Locate the cell with the specified text and output its (X, Y) center coordinate. 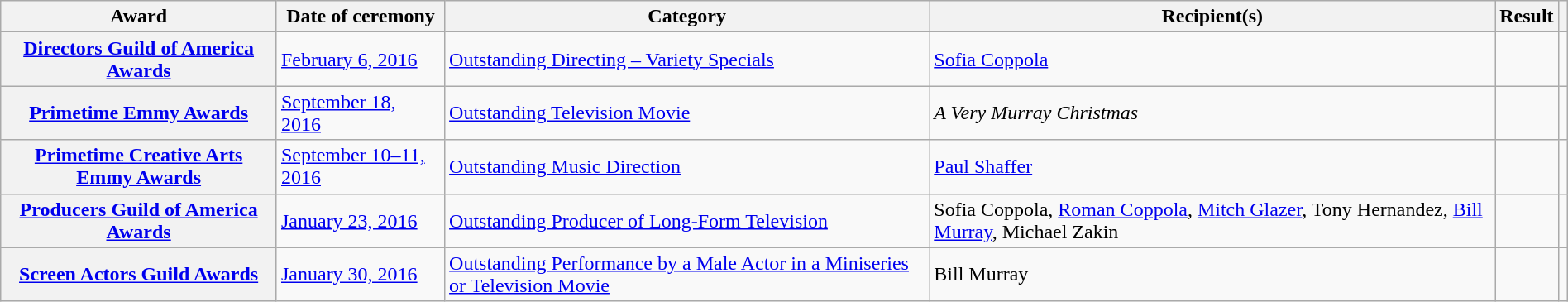
Date of ceremony (361, 17)
Category (687, 17)
Sofia Coppola (1212, 60)
February 6, 2016 (361, 60)
Sofia Coppola, Roman Coppola, Mitch Glazer, Tony Hernandez, Bill Murray, Michael Zakin (1212, 220)
Outstanding Producer of Long-Form Television (687, 220)
A Very Murray Christmas (1212, 113)
Bill Murray (1212, 275)
January 23, 2016 (361, 220)
Outstanding Directing – Variety Specials (687, 60)
Producers Guild of America Awards (139, 220)
Paul Shaffer (1212, 167)
January 30, 2016 (361, 275)
Screen Actors Guild Awards (139, 275)
Outstanding Performance by a Male Actor in a Miniseries or Television Movie (687, 275)
September 18, 2016 (361, 113)
Recipient(s) (1212, 17)
Primetime Emmy Awards (139, 113)
Outstanding Music Direction (687, 167)
September 10–11, 2016 (361, 167)
Outstanding Television Movie (687, 113)
Result (1527, 17)
Award (139, 17)
Primetime Creative Arts Emmy Awards (139, 167)
Directors Guild of America Awards (139, 60)
